Extract the [X, Y] coordinate from the center of the cell holding the provided text.  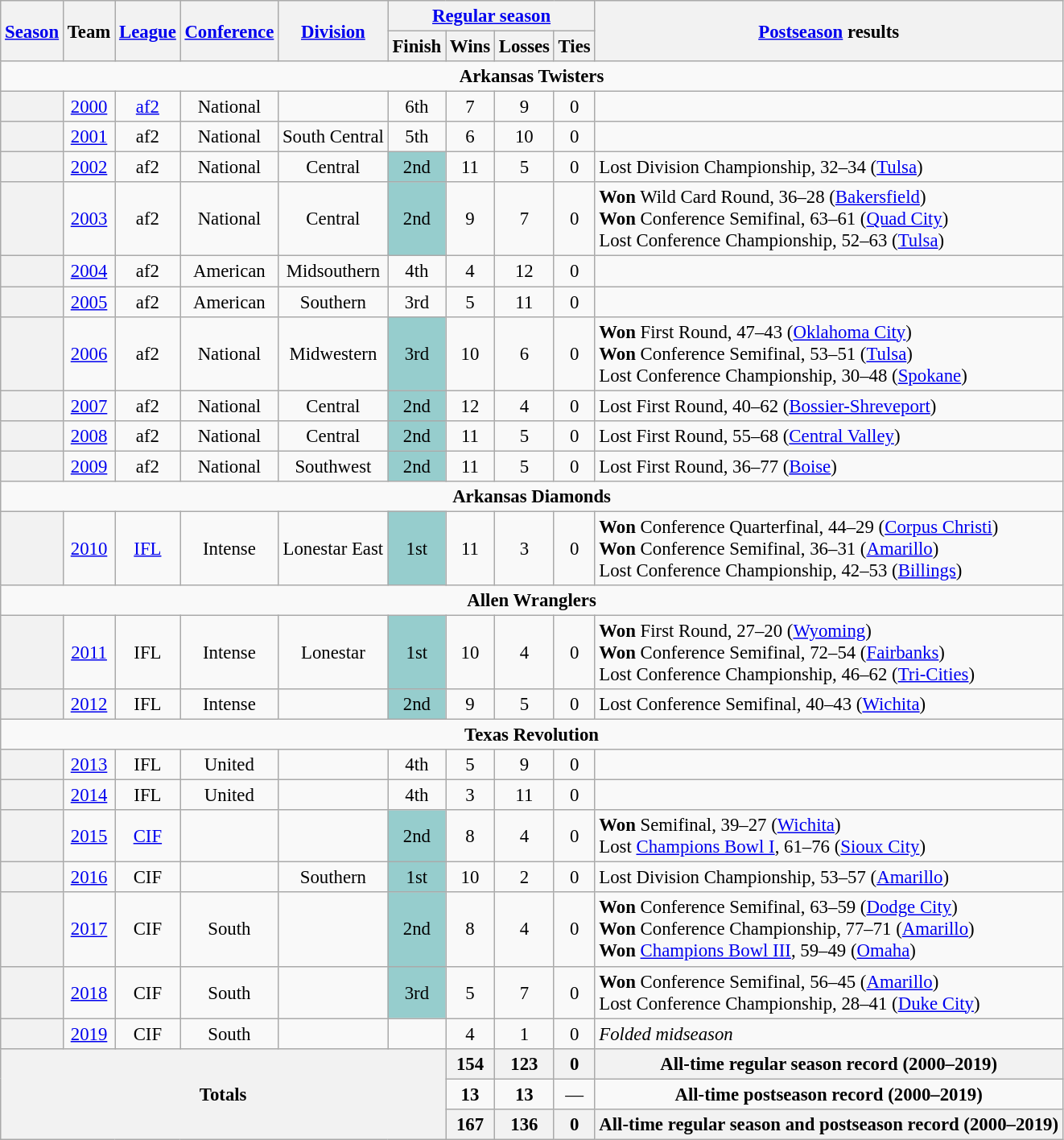
Won First Round, 47–43 (Oklahoma City)Won Conference Semifinal, 53–51 (Tulsa)Lost Conference Championship, 30–48 (Spokane) [829, 353]
2017 [89, 930]
Division [333, 31]
2006 [89, 353]
2005 [89, 302]
2019 [89, 1034]
Allen Wranglers [532, 601]
Won First Round, 27–20 (Wyoming)Won Conference Semifinal, 72–54 (Fairbanks)Lost Conference Championship, 46–62 (Tri-Cities) [829, 652]
All-time regular season and postseason record (2000–2019) [829, 1125]
2008 [89, 436]
2011 [89, 652]
2003 [89, 219]
Won Conference Quarterfinal, 44–29 (Corpus Christi)Won Conference Semifinal, 36–31 (Amarillo)Lost Conference Championship, 42–53 (Billings) [829, 548]
South Central [333, 137]
Lost First Round, 40–62 (Bossier-Shreveport) [829, 406]
Conference [229, 31]
Lost First Round, 36–77 (Boise) [829, 466]
2000 [89, 107]
5th [417, 137]
Won Conference Semifinal, 56–45 (Amarillo)Lost Conference Championship, 28–41 (Duke City) [829, 992]
2009 [89, 466]
Finish [417, 47]
Totals [224, 1093]
Ties [575, 47]
Won Conference Semifinal, 63–59 (Dodge City)Won Conference Championship, 77–71 (Amarillo)Won Champions Bowl III, 59–49 (Omaha) [829, 930]
Lost Division Championship, 32–34 (Tulsa) [829, 167]
Regular season [491, 16]
Season [32, 31]
2012 [89, 704]
— [575, 1094]
Postseason results [829, 31]
154 [470, 1064]
2004 [89, 271]
2014 [89, 795]
All-time postseason record (2000–2019) [829, 1094]
Team [89, 31]
2007 [89, 406]
Midsouthern [333, 271]
Arkansas Diamonds [532, 497]
2018 [89, 992]
Won Semifinal, 39–27 (Wichita)Lost Champions Bowl I, 61–76 (Sioux City) [829, 836]
Midwestern [333, 353]
2001 [89, 137]
2002 [89, 167]
167 [470, 1125]
League [148, 31]
Lonestar [333, 652]
Wins [470, 47]
136 [524, 1125]
2013 [89, 765]
6th [417, 107]
Losses [524, 47]
Southwest [333, 466]
Lonestar East [333, 548]
1 [524, 1034]
Texas Revolution [532, 735]
Arkansas Twisters [532, 76]
2 [524, 878]
All-time regular season record (2000–2019) [829, 1064]
2015 [89, 836]
Folded midseason [829, 1034]
Won Wild Card Round, 36–28 (Bakersfield)Won Conference Semifinal, 63–61 (Quad City)Lost Conference Championship, 52–63 (Tulsa) [829, 219]
Lost Division Championship, 53–57 (Amarillo) [829, 878]
123 [524, 1064]
2010 [89, 548]
Lost Conference Semifinal, 40–43 (Wichita) [829, 704]
Lost First Round, 55–68 (Central Valley) [829, 436]
2016 [89, 878]
